Provide the [x, y] coordinate of the cell's center where the given text is located.  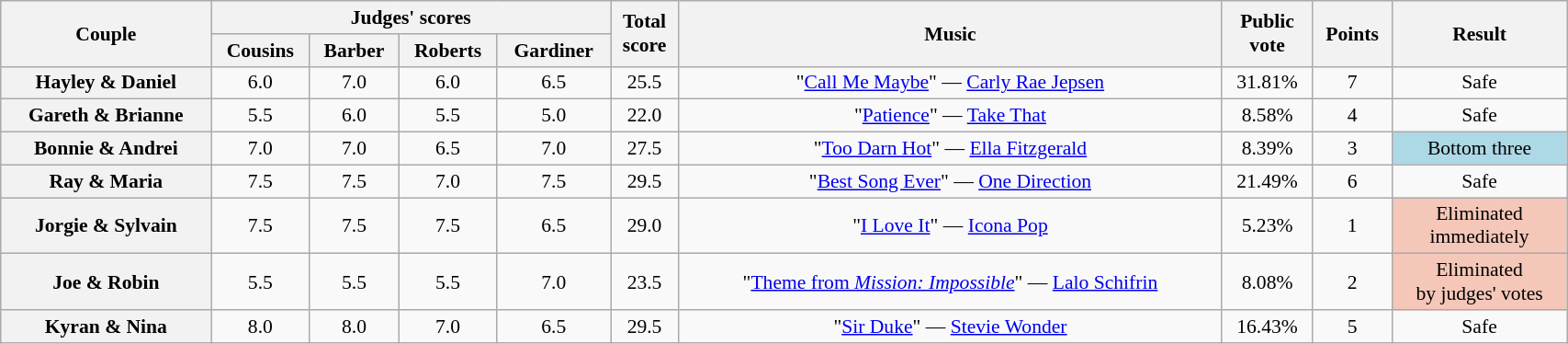
Music [950, 33]
Joe & Robin [107, 281]
16.43% [1267, 327]
4 [1352, 116]
Gardiner [554, 51]
Kyran & Nina [107, 327]
"Patience" — Take That [950, 116]
2 [1352, 281]
Jorgie & Sylvain [107, 226]
"Too Darn Hot" — Ella Fitzgerald [950, 149]
29.0 [645, 226]
5 [1352, 327]
"Best Song Ever" — One Direction [950, 181]
Couple [107, 33]
"Theme from Mission: Impossible" — Lalo Schifrin [950, 281]
23.5 [645, 281]
Bonnie & Andrei [107, 149]
22.0 [645, 116]
Hayley & Daniel [107, 83]
25.5 [645, 83]
27.5 [645, 149]
Cousins [261, 51]
"I Love It" — Icona Pop [950, 226]
6 [1352, 181]
7 [1352, 83]
8.58% [1267, 116]
Gareth & Brianne [107, 116]
"Call Me Maybe" — Carly Rae Jepsen [950, 83]
31.81% [1267, 83]
Result [1479, 33]
3 [1352, 149]
8.08% [1267, 281]
Roberts [448, 51]
"Sir Duke" — Stevie Wonder [950, 327]
Judges' scores [412, 17]
8.39% [1267, 149]
Ray & Maria [107, 181]
Publicvote [1267, 33]
Bottom three [1479, 149]
Eliminatedimmediately [1479, 226]
Barber [355, 51]
5.23% [1267, 226]
5.0 [554, 116]
1 [1352, 226]
Totalscore [645, 33]
Eliminatedby judges' votes [1479, 281]
21.49% [1267, 181]
Points [1352, 33]
